For the text-containing cell, return its midpoint in [X, Y] coordinate format. 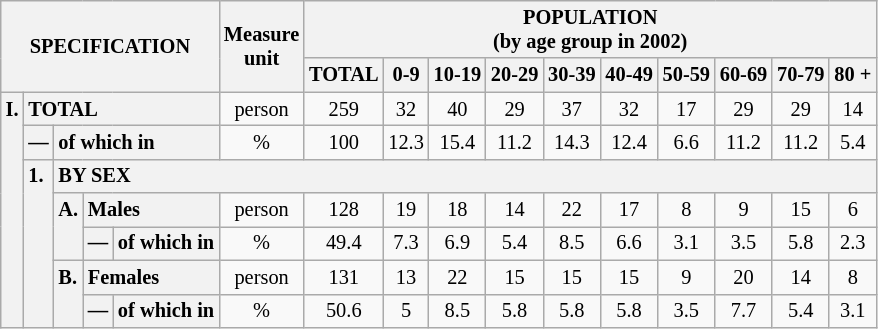
131 [344, 277]
40 [458, 109]
80 + [852, 75]
0-9 [406, 75]
1. [38, 243]
Males [151, 210]
12.4 [628, 142]
19 [406, 210]
50-59 [686, 75]
7.7 [744, 311]
6.9 [458, 243]
10-19 [458, 75]
5 [406, 311]
128 [344, 210]
SPECIFICATION [110, 46]
POPULATION (by age group in 2002) [590, 29]
B. [68, 294]
20 [744, 277]
20-29 [514, 75]
259 [344, 109]
15.4 [458, 142]
14.3 [572, 142]
60-69 [744, 75]
2.3 [852, 243]
I. [12, 210]
6 [852, 210]
13 [406, 277]
30-39 [572, 75]
50.6 [344, 311]
Measure unit [262, 46]
BY SEX [466, 176]
7.3 [406, 243]
37 [572, 109]
70-79 [800, 75]
40-49 [628, 75]
100 [344, 142]
12.3 [406, 142]
Females [151, 277]
A. [68, 226]
49.4 [344, 243]
18 [458, 210]
